Return [X, Y] of the center of cell containing provided text 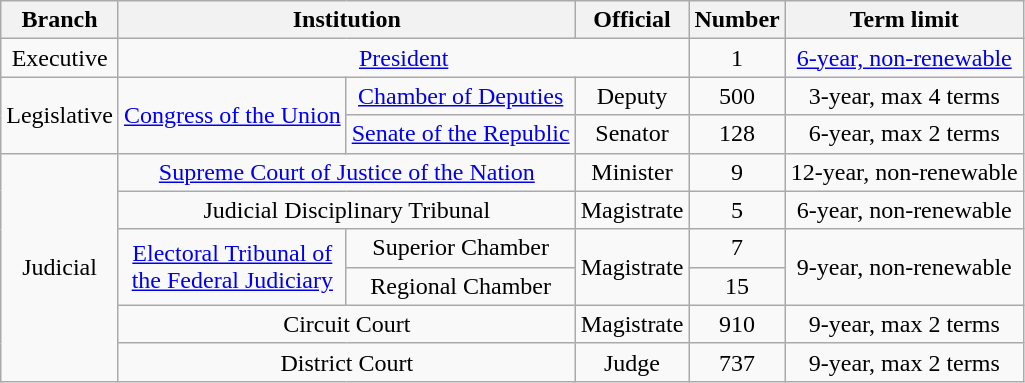
1 [737, 58]
Deputy [632, 96]
Term limit [904, 20]
Number [737, 20]
128 [737, 134]
President [403, 58]
3-year, max 4 terms [904, 96]
District Court [346, 362]
9 [737, 172]
7 [737, 248]
Judge [632, 362]
15 [737, 286]
Congress of the Union [232, 115]
Senator [632, 134]
910 [737, 324]
Electoral Tribunal ofthe Federal Judiciary [232, 267]
Circuit Court [346, 324]
Superior Chamber [460, 248]
Branch [60, 20]
737 [737, 362]
6-year, max 2 terms [904, 134]
Judicial [60, 267]
Legislative [60, 115]
Supreme Court of Justice of the Nation [346, 172]
9-year, non-renewable [904, 267]
Senate of the Republic [460, 134]
Chamber of Deputies [460, 96]
Regional Chamber [460, 286]
5 [737, 210]
Minister [632, 172]
Executive [60, 58]
500 [737, 96]
12-year, non-renewable [904, 172]
Judicial Disciplinary Tribunal [346, 210]
Institution [346, 20]
Official [632, 20]
